For the text-containing cell, return its midpoint in [x, y] coordinate format. 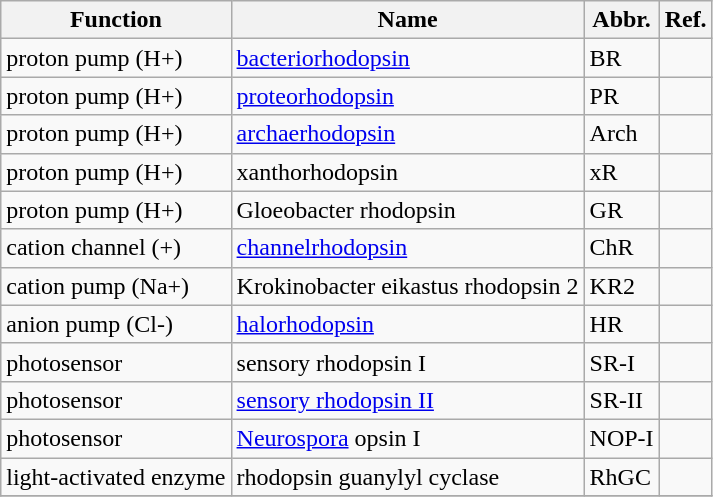
archaerhodopsin [408, 134]
anion pump (Cl-) [116, 324]
NOP-I [622, 438]
sensory rhodopsin I [408, 362]
GR [622, 210]
bacteriorhodopsin [408, 58]
Function [116, 20]
Gloeobacter rhodopsin [408, 210]
Arch [622, 134]
KR2 [622, 286]
ChR [622, 248]
halorhodopsin [408, 324]
cation channel (+) [116, 248]
Neurospora opsin I [408, 438]
proteorhodopsin [408, 96]
rhodopsin guanylyl cyclase [408, 477]
cation pump (Na+) [116, 286]
sensory rhodopsin II [408, 400]
RhGC [622, 477]
PR [622, 96]
light-activated enzyme [116, 477]
xR [622, 172]
Name [408, 20]
Abbr. [622, 20]
HR [622, 324]
SR-I [622, 362]
SR-II [622, 400]
channelrhodopsin [408, 248]
BR [622, 58]
Ref. [686, 20]
Krokinobacter eikastus rhodopsin 2 [408, 286]
xanthorhodopsin [408, 172]
